Extract the (X, Y) coordinate from the center of the cell holding the provided text.  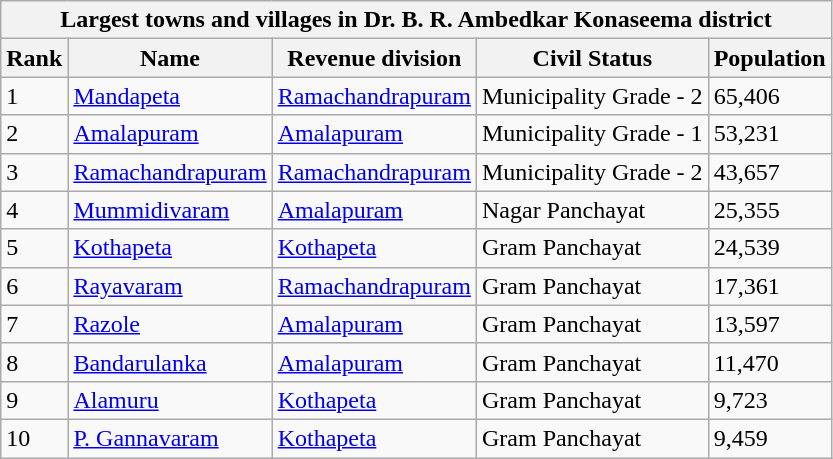
9 (34, 400)
11,470 (770, 362)
Revenue division (374, 58)
43,657 (770, 172)
10 (34, 438)
Nagar Panchayat (592, 210)
Alamuru (170, 400)
1 (34, 96)
5 (34, 248)
Razole (170, 324)
7 (34, 324)
Largest towns and villages in Dr. B. R. Ambedkar Konaseema district (416, 20)
Mummidivaram (170, 210)
4 (34, 210)
Name (170, 58)
24,539 (770, 248)
2 (34, 134)
3 (34, 172)
9,723 (770, 400)
6 (34, 286)
Rayavaram (170, 286)
Bandarulanka (170, 362)
9,459 (770, 438)
Rank (34, 58)
Mandapeta (170, 96)
25,355 (770, 210)
53,231 (770, 134)
13,597 (770, 324)
17,361 (770, 286)
65,406 (770, 96)
Population (770, 58)
Civil Status (592, 58)
8 (34, 362)
Municipality Grade - 1 (592, 134)
P. Gannavaram (170, 438)
